Scan for the cell matching the given text and deliver its [X, Y] coordinate at center. 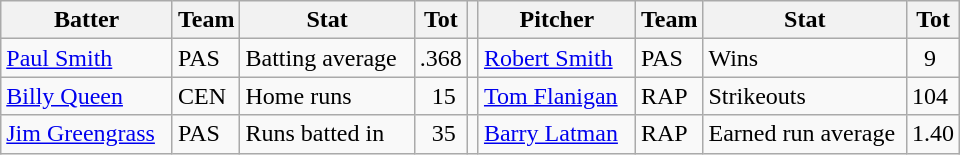
Barry Latman [556, 134]
Batting average [327, 58]
35 [440, 134]
Wins [805, 58]
Earned run average [805, 134]
CEN [206, 96]
9 [934, 58]
Robert Smith [556, 58]
Pitcher [556, 20]
.368 [440, 58]
1.40 [934, 134]
Runs batted in [327, 134]
15 [440, 96]
Home runs [327, 96]
104 [934, 96]
Jim Greengrass [87, 134]
Paul Smith [87, 58]
Strikeouts [805, 96]
Tom Flanigan [556, 96]
Batter [87, 20]
Billy Queen [87, 96]
